Search for the cell housing the specified text and yield its (x, y) center coordinate. 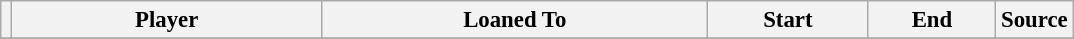
Loaned To (515, 20)
Source (1034, 20)
Start (788, 20)
Player (166, 20)
End (932, 20)
